From the cell containing the given text, extract its center point as [X, Y] coordinate. 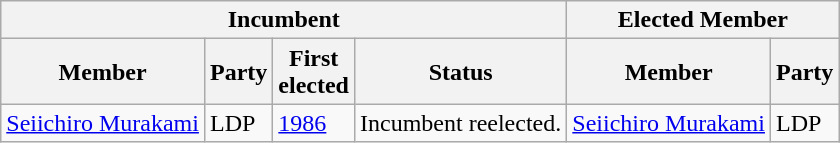
1986 [314, 123]
Incumbent reelected. [460, 123]
Status [460, 72]
Incumbent [284, 20]
Firstelected [314, 72]
Elected Member [703, 20]
